Find where the given text appears and provide that cell's center as [X, Y] coordinate. 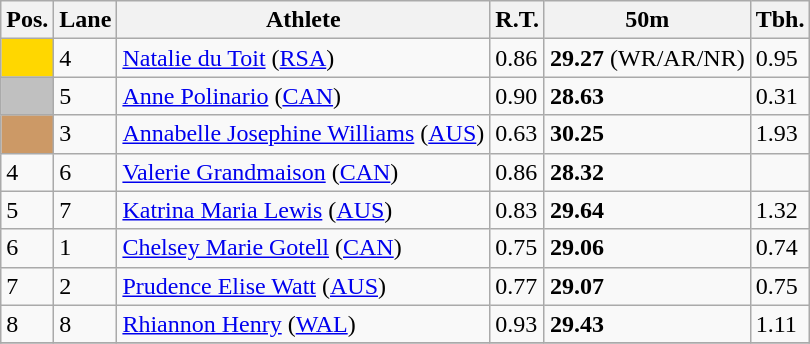
Rhiannon Henry (WAL) [304, 324]
1.11 [780, 324]
50m [647, 20]
0.31 [780, 96]
Chelsey Marie Gotell (CAN) [304, 248]
Prudence Elise Watt (AUS) [304, 286]
0.95 [780, 58]
28.63 [647, 96]
0.93 [518, 324]
Tbh. [780, 20]
29.27 (WR/AR/NR) [647, 58]
3 [86, 134]
Lane [86, 20]
Katrina Maria Lewis (AUS) [304, 210]
1.93 [780, 134]
Anne Polinario (CAN) [304, 96]
30.25 [647, 134]
Valerie Grandmaison (CAN) [304, 172]
1 [86, 248]
1.32 [780, 210]
28.32 [647, 172]
Annabelle Josephine Williams (AUS) [304, 134]
0.63 [518, 134]
0.74 [780, 248]
29.43 [647, 324]
0.90 [518, 96]
0.77 [518, 286]
Athlete [304, 20]
2 [86, 286]
Natalie du Toit (RSA) [304, 58]
Pos. [28, 20]
29.07 [647, 286]
29.64 [647, 210]
R.T. [518, 20]
0.83 [518, 210]
29.06 [647, 248]
